Determine the (X, Y) coordinate at the center of the cell enclosing the given text.  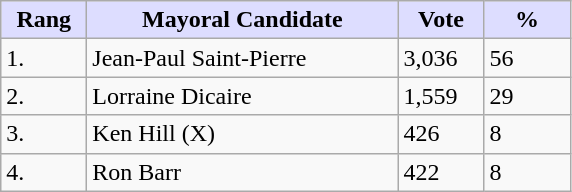
426 (441, 134)
Jean-Paul Saint-Pierre (242, 58)
2. (44, 96)
1,559 (441, 96)
1. (44, 58)
3,036 (441, 58)
Mayoral Candidate (242, 20)
% (527, 20)
Ron Barr (242, 172)
422 (441, 172)
56 (527, 58)
Lorraine Dicaire (242, 96)
3. (44, 134)
Ken Hill (X) (242, 134)
4. (44, 172)
Rang (44, 20)
Vote (441, 20)
29 (527, 96)
